For the text-containing cell, return its midpoint in [x, y] coordinate format. 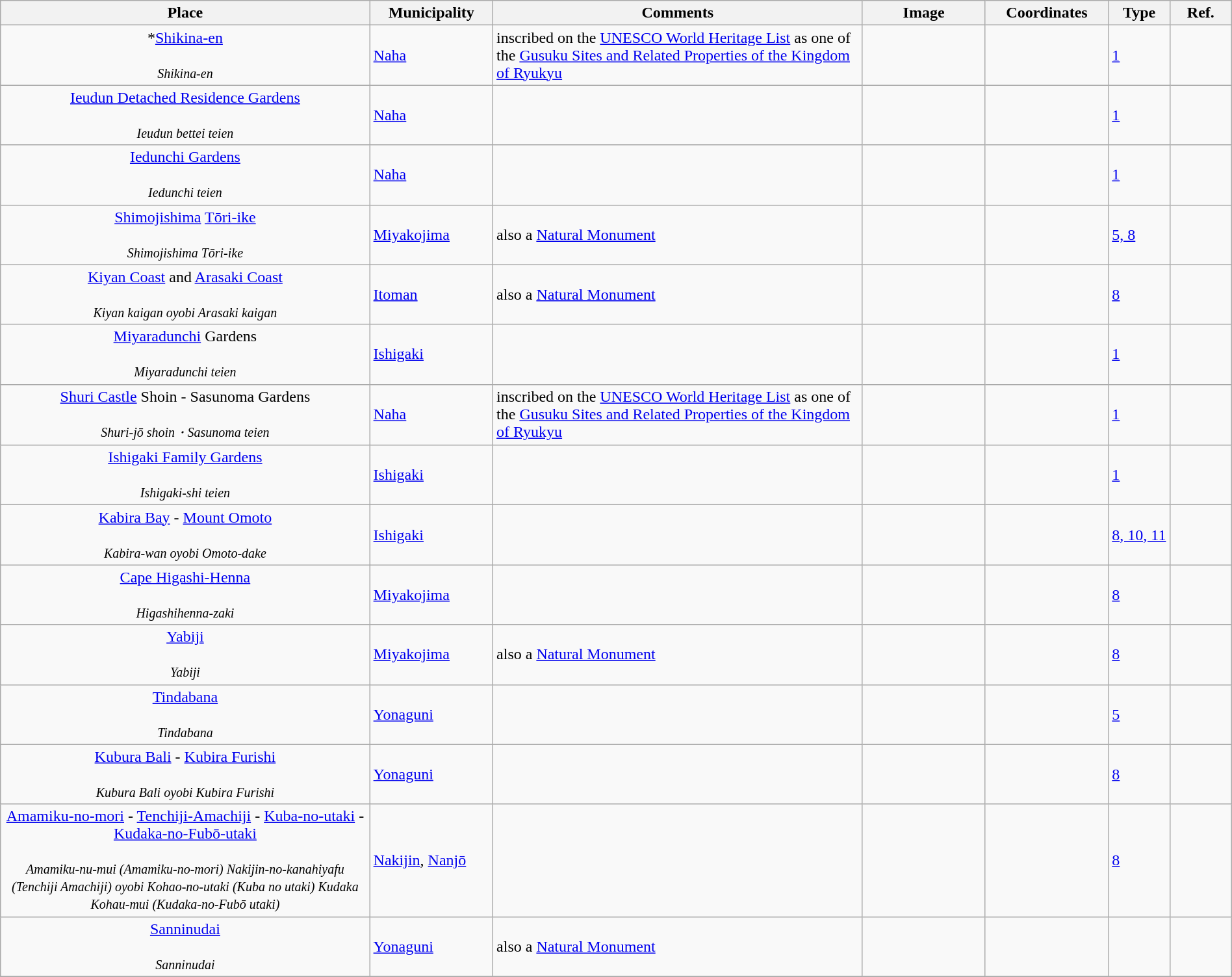
Kiyan Coast and Arasaki CoastKiyan kaigan oyobi Arasaki kaigan [185, 294]
Miyaradunchi GardensMiyaradunchi teien [185, 354]
Itoman [431, 294]
Municipality [431, 13]
5 [1140, 714]
Image [924, 13]
Shuri Castle Shoin - Sasunoma GardensShuri-jō shoin・Sasunoma teien [185, 415]
Coordinates [1046, 13]
SanninudaiSanninudai [185, 946]
*Shikina-enShikina-en [185, 55]
Shimojishima Tōri-ikeShimojishima Tōri-ike [185, 235]
8, 10, 11 [1140, 535]
TindabanaTindabana [185, 714]
Ref. [1201, 13]
Comments [678, 13]
Type [1140, 13]
5, 8 [1140, 235]
Kabira Bay - Mount OmotoKabira-wan oyobi Omoto-dake [185, 535]
Ishigaki Family GardensIshigaki-shi teien [185, 475]
Place [185, 13]
Nakijin, Nanjō [431, 861]
Cape Higashi-HennaHigashihenna-zaki [185, 595]
Iedunchi GardensIedunchi teien [185, 175]
Ieudun Detached Residence GardensIeudun bettei teien [185, 115]
Kubura Bali - Kubira FurishiKubura Bali oyobi Kubira Furishi [185, 774]
YabijiYabiji [185, 655]
